From the cell containing the given text, extract its center point as (X, Y) coordinate. 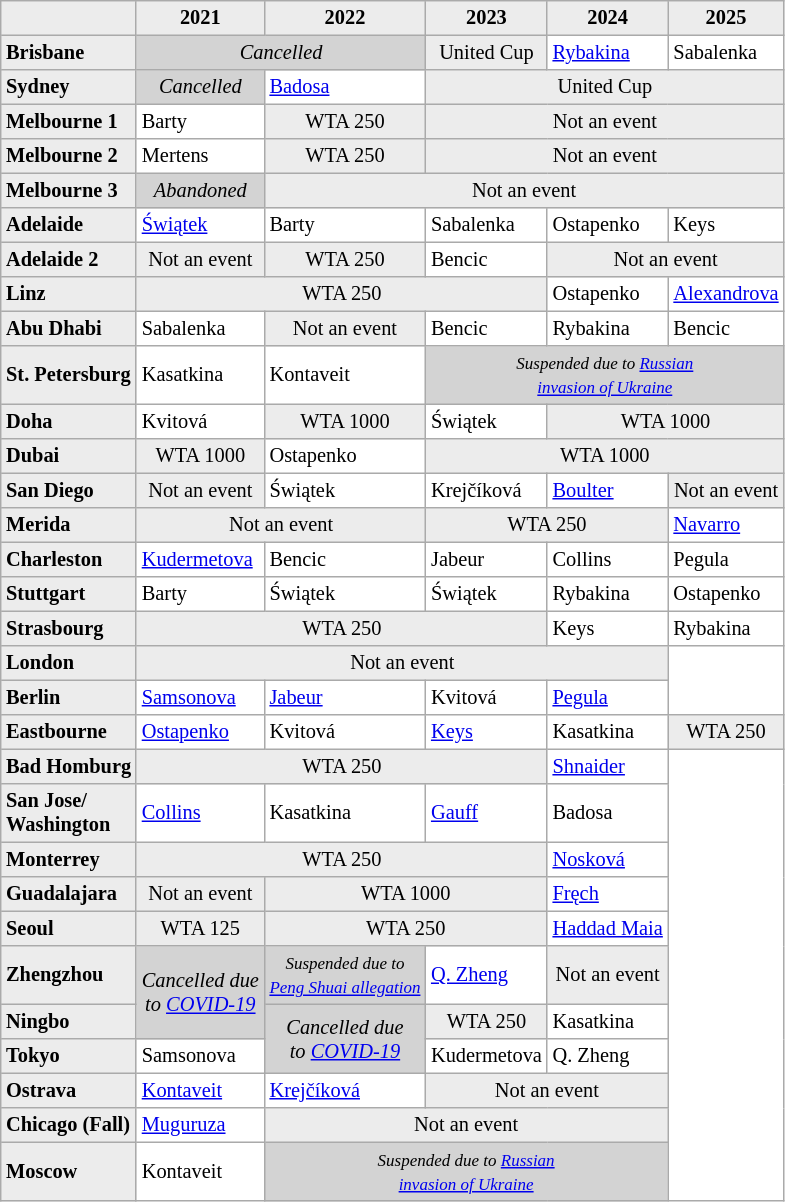
Charleston (69, 559)
Nosková (608, 859)
Melbourne 1 (69, 121)
Boulter (608, 490)
Monterrey (69, 859)
Suspended due toPeng Shuai allegation (345, 975)
Berlin (69, 697)
Dubai (69, 456)
Gauff (486, 813)
Chicago (Fall) (69, 1125)
San Diego (69, 490)
Zhengzhou (69, 975)
Mertens (200, 156)
Bad Homburg (69, 766)
Moscow (69, 1171)
Melbourne 3 (69, 190)
2025 (726, 18)
Doha (69, 421)
2023 (486, 18)
2024 (608, 18)
Muguruza (200, 1125)
San Jose/Washington (69, 813)
Adelaide (69, 225)
St. Petersburg (69, 375)
Brisbane (69, 52)
Abandoned (200, 190)
Ningbo (69, 1021)
Strasbourg (69, 628)
Stuttgart (69, 594)
Alexandrova (726, 294)
Adelaide 2 (69, 259)
Ostrava (69, 1090)
Guadalajara (69, 894)
Navarro (726, 525)
2022 (345, 18)
Merida (69, 525)
Abu Dhabi (69, 328)
Tokyo (69, 1056)
Haddad Maia (608, 928)
London (69, 663)
Eastbourne (69, 732)
Linz (69, 294)
2021 (200, 18)
Sydney (69, 87)
Seoul (69, 928)
Shnaider (608, 766)
Melbourne 2 (69, 156)
Fręch (608, 894)
WTA 125 (200, 928)
